Determine the (X, Y) coordinate at the center of the cell enclosing the given text.  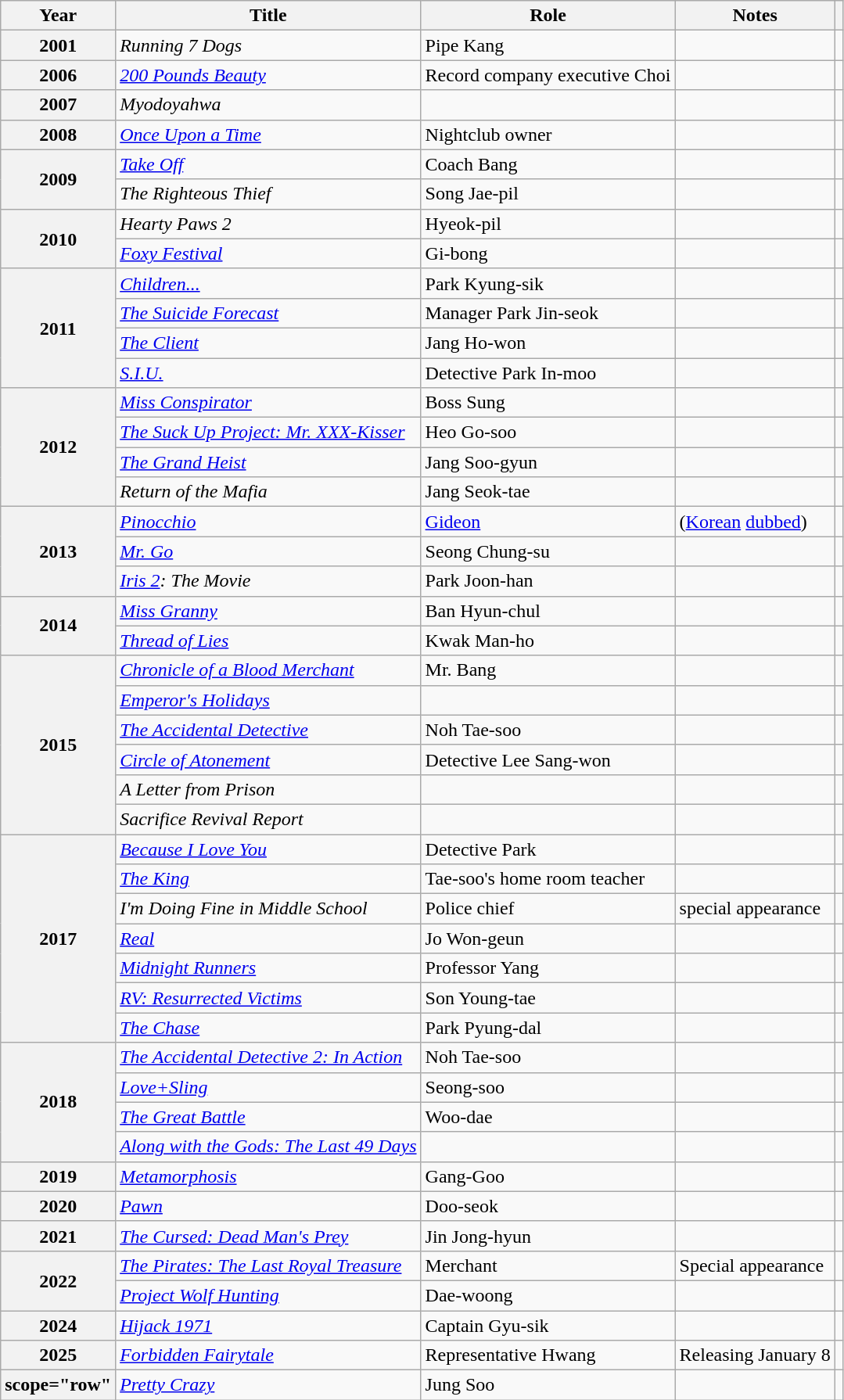
Dae-woong (548, 1295)
Metamorphosis (268, 1176)
Myodoyahwa (268, 105)
Sacrifice Revival Report (268, 819)
2010 (58, 239)
Jang Soo-gyun (548, 462)
Special appearance (755, 1265)
special appearance (755, 909)
Children... (268, 283)
The King (268, 879)
Record company executive Choi (548, 75)
S.I.U. (268, 373)
Year (58, 16)
Gi-bong (548, 253)
Ban Hyun-chul (548, 611)
Boss Sung (548, 403)
Park Kyung-sik (548, 283)
Because I Love You (268, 849)
The Client (268, 343)
Coach Bang (548, 164)
Project Wolf Hunting (268, 1295)
2022 (58, 1280)
Releasing January 8 (755, 1355)
Love+Sling (268, 1087)
Seong-soo (548, 1087)
200 Pounds Beauty (268, 75)
2019 (58, 1176)
(Korean dubbed) (755, 522)
Iris 2: The Movie (268, 581)
The Chase (268, 1028)
Circle of Atonement (268, 759)
Chronicle of a Blood Merchant (268, 670)
Pawn (268, 1206)
Foxy Festival (268, 253)
2018 (58, 1102)
Detective Lee Sang-won (548, 759)
I'm Doing Fine in Middle School (268, 909)
Jo Won-geun (548, 939)
Park Joon-han (548, 581)
2014 (58, 626)
Pinocchio (268, 522)
The Suicide Forecast (268, 313)
Woo-dae (548, 1117)
2001 (58, 45)
Manager Park Jin-seok (548, 313)
Jung Soo (548, 1385)
The Suck Up Project: Mr. XXX-Kisser (268, 433)
2011 (58, 328)
The Accidental Detective (268, 730)
Role (548, 16)
Kwak Man-ho (548, 641)
Jang Ho-won (548, 343)
Jang Seok-tae (548, 492)
The Grand Heist (268, 462)
2021 (58, 1236)
Title (268, 16)
Mr. Bang (548, 670)
Hyeok-pil (548, 224)
Mr. Go (268, 551)
Hijack 1971 (268, 1326)
Merchant (548, 1265)
Representative Hwang (548, 1355)
Park Pyung-dal (548, 1028)
Nightclub owner (548, 135)
2024 (58, 1326)
Notes (755, 16)
Along with the Gods: The Last 49 Days (268, 1147)
Emperor's Holidays (268, 700)
Hearty Paws 2 (268, 224)
Seong Chung-su (548, 551)
The Cursed: Dead Man's Prey (268, 1236)
2009 (58, 179)
Professor Yang (548, 968)
Gang-Goo (548, 1176)
The Pirates: The Last Royal Treasure (268, 1265)
Police chief (548, 909)
2006 (58, 75)
Real (268, 939)
2012 (58, 447)
Heo Go-soo (548, 433)
Captain Gyu-sik (548, 1326)
Song Jae-pil (548, 194)
2013 (58, 551)
Son Young-tae (548, 998)
Miss Conspirator (268, 403)
Once Upon a Time (268, 135)
Take Off (268, 164)
Midnight Runners (268, 968)
Detective Park In-moo (548, 373)
2017 (58, 938)
The Accidental Detective 2: In Action (268, 1057)
Pretty Crazy (268, 1385)
Tae-soo's home room teacher (548, 879)
Doo-seok (548, 1206)
RV: Resurrected Victims (268, 998)
The Righteous Thief (268, 194)
Running 7 Dogs (268, 45)
2007 (58, 105)
The Great Battle (268, 1117)
Thread of Lies (268, 641)
scope="row" (58, 1385)
Detective Park (548, 849)
Miss Granny (268, 611)
Return of the Mafia (268, 492)
2025 (58, 1355)
A Letter from Prison (268, 789)
2008 (58, 135)
2015 (58, 745)
Jin Jong-hyun (548, 1236)
2020 (58, 1206)
Pipe Kang (548, 45)
Gideon (548, 522)
Forbidden Fairytale (268, 1355)
